Identify which cell holds the provided text, then report its (X, Y) central coordinate. 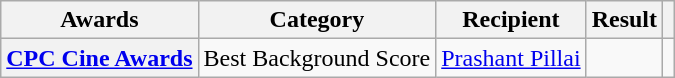
CPC Cine Awards (100, 58)
Category (317, 20)
Recipient (511, 20)
Awards (100, 20)
Best Background Score (317, 58)
Prashant Pillai (511, 58)
Result (624, 20)
